From the cell containing the given text, extract its center point as (x, y) coordinate. 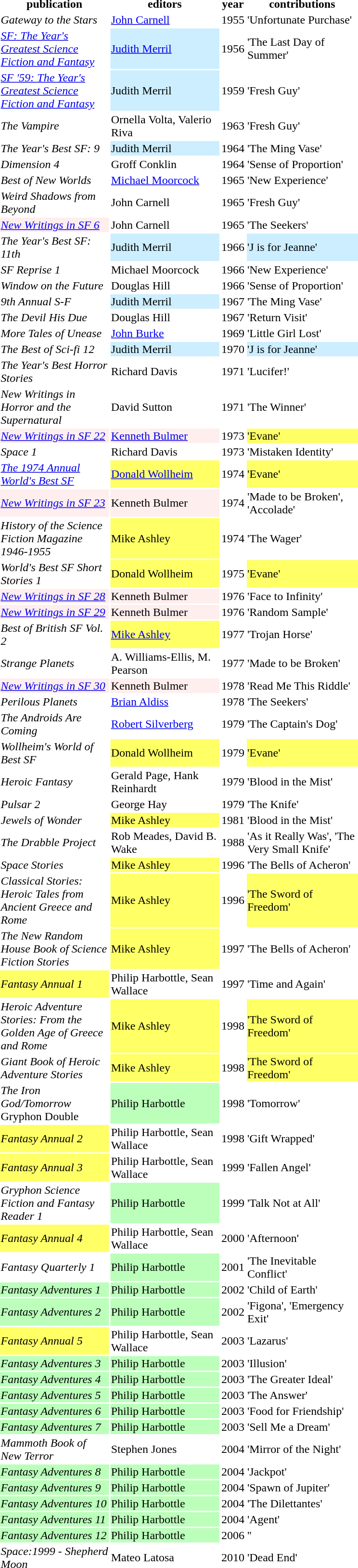
'Agent' (302, 1519)
Strange Planets (54, 664)
Fantasy Annual 1 (54, 984)
History of the Science Fiction Magazine 1946-1955 (54, 538)
Best of New Worlds (54, 180)
The Best of Sci-fi 12 (54, 349)
Fantasy Adventures 6 (54, 1411)
'Gift Wrapped' (302, 1138)
Best of British SF Vol. 2 (54, 635)
The Devil His Due (54, 317)
'Lazarus' (302, 1341)
The Iron God/Tomorrow Gryphon Double (54, 1103)
Weird Shadows from Beyond (54, 202)
More Tales of Unease (54, 333)
1969 (233, 333)
Window on the Future (54, 286)
Space Stories (54, 865)
'Unfortunate Purchase' (302, 20)
Mammoth Book of New Terror (54, 1450)
Fantasy Annual 4 (54, 1239)
'Trojan Horse' (302, 635)
New Writings in SF 6 (54, 225)
1956 (233, 49)
Fantasy Adventures 10 (54, 1503)
'The Knife' (302, 804)
Dimension 4 (54, 164)
Robert Silverberg (165, 724)
SF '59: The Year's Greatest Science Fiction and Fantasy (54, 91)
1975 (233, 574)
1970 (233, 349)
Fantasy Annual 3 (54, 1167)
The Vampire (54, 126)
'Child of Earth' (302, 1290)
'The Wager' (302, 538)
'Spawn of Jupiter' (302, 1488)
'Time and Again' (302, 984)
Fantasy Adventures 2 (54, 1312)
'Made to be Broken', 'Accolade' (302, 503)
'The Winner' (302, 407)
'Food for Friendship' (302, 1411)
Perilous Planets (54, 702)
'Illusion' (302, 1363)
'Mirror of the Night' (302, 1450)
2001 (233, 1267)
'Face to Infinity' (302, 596)
'The Inevitable Conflict' (302, 1267)
'The Greater Ideal' (302, 1379)
Stephen Jones (165, 1450)
Giant Book of Heroic Adventure Stories (54, 1068)
World's Best SF Short Stories 1 (54, 574)
Fantasy Adventures 1 (54, 1290)
New Writings in SF 28 (54, 596)
A. Williams-Ellis, M. Pearson (165, 664)
Fantasy Quarterly 1 (54, 1267)
The 1974 Annual World's Best SF (54, 474)
'Made to be Broken' (302, 664)
1963 (233, 126)
Space 1 (54, 452)
2000 (233, 1239)
'Mistaken Identity' (302, 452)
Fantasy Adventures 11 (54, 1519)
'As it Really Was', 'The Very Small Knife' (302, 843)
Fantasy Adventures 4 (54, 1379)
David Sutton (165, 407)
Wollheim's World of Best SF (54, 753)
Gerald Page, Hank Reinhardt (165, 782)
The New Random House Book of Science Fiction Stories (54, 949)
'Lucifer!' (302, 372)
Fantasy Adventures 7 (54, 1427)
1988 (233, 843)
Rob Meades, David B. Wake (165, 843)
Jewels of Wonder (54, 820)
The Year's Best Horror Stories (54, 372)
1981 (233, 820)
New Writings in Horror and the Supernatural (54, 407)
The Year's Best SF: 11th (54, 248)
The Year's Best SF: 9 (54, 148)
Fantasy Adventures 12 (54, 1535)
'Afternoon' (302, 1239)
New Writings in SF 23 (54, 503)
Classical Stories: Heroic Tales from Ancient Greece and Rome (54, 901)
'The Last Day of Summer' (302, 49)
1955 (233, 20)
Brian Aldiss (165, 702)
'Figona', 'Emergency Exit' (302, 1312)
Fantasy Annual 5 (54, 1341)
'Little Girl Lost' (302, 333)
John Burke (165, 333)
Fantasy Adventures 3 (54, 1363)
'Jackpot' (302, 1472)
'Talk Not at All' (302, 1203)
New Writings in SF 22 (54, 436)
Pulsar 2 (54, 804)
1959 (233, 91)
SF: The Year's Greatest Science Fiction and Fantasy (54, 49)
New Writings in SF 30 (54, 686)
Fantasy Adventures 5 (54, 1395)
'Random Sample' (302, 612)
New Writings in SF 29 (54, 612)
Fantasy Adventures 9 (54, 1488)
The Drabble Project (54, 843)
'Read Me This Riddle' (302, 686)
'The Dilettantes' (302, 1503)
'The Answer' (302, 1395)
9th Annual S-F (54, 301)
Ornella Volta, Valerio Riva (165, 126)
'' (302, 1535)
George Hay (165, 804)
Fantasy Adventures 8 (54, 1472)
Heroic Fantasy (54, 782)
Gateway to the Stars (54, 20)
SF Reprise 1 (54, 270)
'The Captain's Dog' (302, 724)
'Sell Me a Dream' (302, 1427)
'Tomorrow' (302, 1103)
Groff Conklin (165, 164)
'Return Visit' (302, 317)
Gryphon Science Fiction and Fantasy Reader 1 (54, 1203)
2006 (233, 1535)
'Fallen Angel' (302, 1167)
The Androids Are Coming (54, 724)
Heroic Adventure Stories: From the Golden Age of Greece and Rome (54, 1026)
Fantasy Annual 2 (54, 1138)
